Find where the given text appears and provide that cell's center as (X, Y) coordinate. 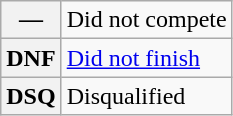
— (31, 20)
Disqualified (146, 96)
Did not compete (146, 20)
DSQ (31, 96)
DNF (31, 58)
Did not finish (146, 58)
